Search for the cell housing the specified text and yield its [x, y] center coordinate. 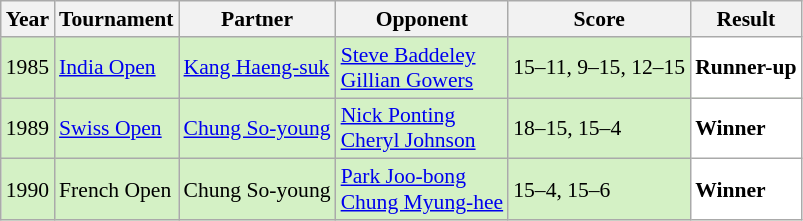
Tournament [116, 19]
15–4, 15–6 [599, 190]
Nick Ponting Cheryl Johnson [422, 128]
Result [746, 19]
Steve Baddeley Gillian Gowers [422, 68]
18–15, 15–4 [599, 128]
1989 [28, 128]
Partner [258, 19]
India Open [116, 68]
French Open [116, 190]
Year [28, 19]
1985 [28, 68]
Opponent [422, 19]
Score [599, 19]
Swiss Open [116, 128]
1990 [28, 190]
Kang Haeng-suk [258, 68]
Runner-up [746, 68]
15–11, 9–15, 12–15 [599, 68]
Park Joo-bong Chung Myung-hee [422, 190]
